Pinpoint the cell where the given text exists, returning its (x, y) midpoint coordinate. 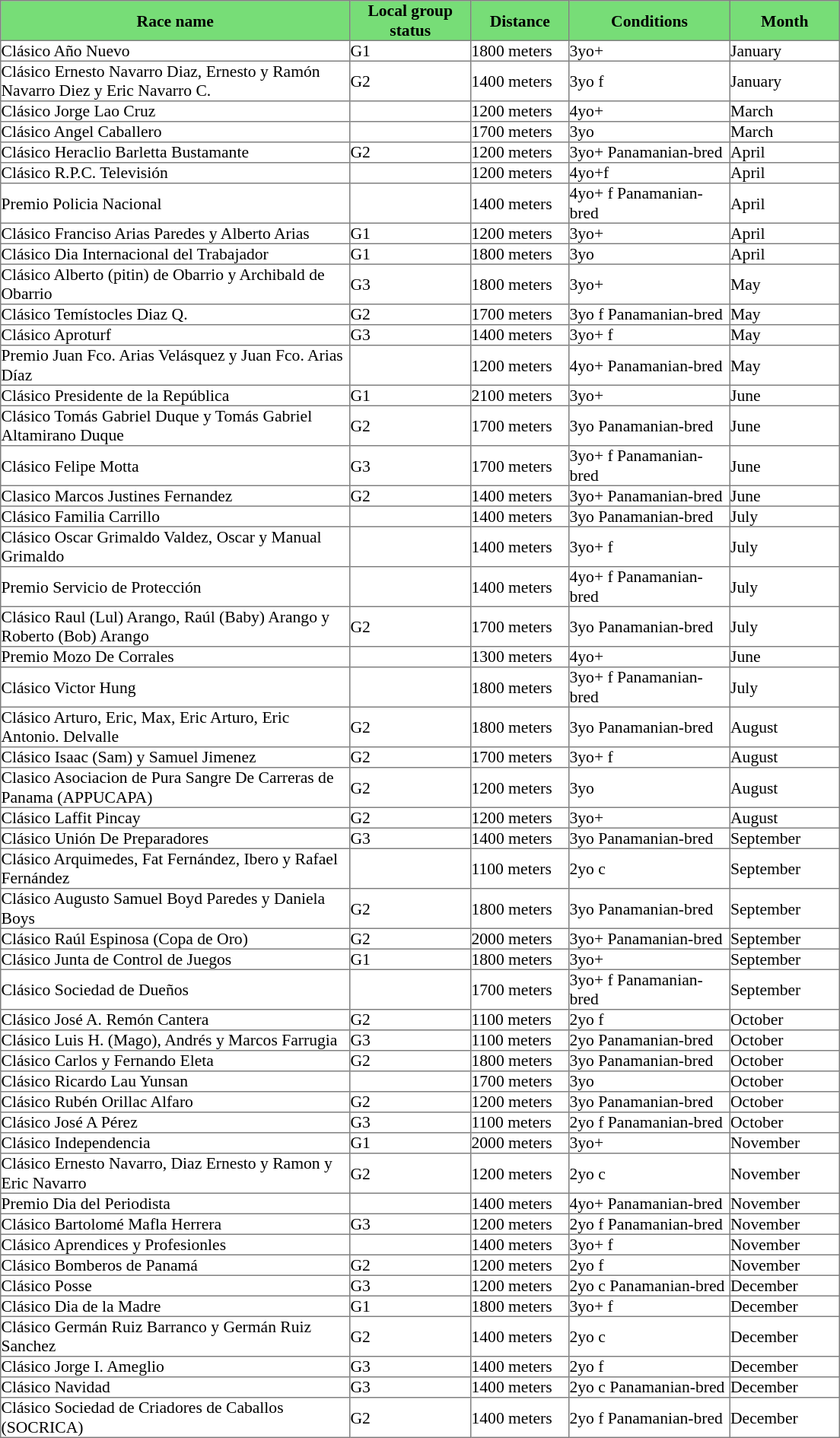
Clásico Raúl Espinosa (Copa de Oro) (175, 939)
4yo+f (650, 173)
Clásico Rubén Orillac Alfaro (175, 1102)
Clásico Carlos y Fernando Eleta (175, 1061)
Clásico Junta de Control de Juegos (175, 959)
Clásico Luis H. (Mago), Andrés y Marcos Farrugia (175, 1041)
Clásico Ernesto Navarro, Diaz Ernesto y Ramon y Eric Navarro (175, 1173)
Clásico Oscar Grimaldo Valdez, Oscar y Manual Grimaldo (175, 546)
Clásico Año Nuevo (175, 50)
Clásico Bartolomé Mafla Herrera (175, 1223)
Clásico Arquimedes, Fat Fernández, Ibero y Rafael Fernández (175, 868)
Month (784, 21)
Clásico Temístocles Diaz Q. (175, 315)
Clásico Victor Hung (175, 687)
Clasico Asociacion de Pura Sangre De Carreras de Panama (APPUCAPA) (175, 787)
Clásico Dia Internacional del Trabajador (175, 254)
1300 meters (520, 657)
Clásico Bomberos de Panamá (175, 1265)
Clásico Jorge Lao Cruz (175, 111)
Race name (175, 21)
Clásico Aproturf (175, 335)
Clásico Angel Caballero (175, 132)
2100 meters (520, 396)
Clásico Presidente de la República (175, 396)
Clásico Independencia (175, 1143)
Clásico Augusto Samuel Boyd Paredes y Daniela Boys (175, 908)
Clásico Felipe Motta (175, 466)
Clásico Ricardo Lau Yunsan (175, 1082)
Premio Policia Nacional (175, 203)
Clásico Alberto (pitin) de Obarrio y Archibald de Obarrio (175, 284)
3yo f (650, 81)
Clásico Jorge I. Ameglio (175, 1366)
Clásico Heraclio Barletta Bustamante (175, 152)
2yo Panamanian-bred (650, 1041)
Clásico Franciso Arias Paredes y Alberto Arias (175, 233)
Clásico José A. Remón Cantera (175, 1020)
Premio Dia del Periodista (175, 1204)
Clásico Raul (Lul) Arango, Raúl (Baby) Arango y Roberto (Bob) Arango (175, 626)
Clásico Isaac (Sam) y Samuel Jimenez (175, 758)
Clásico Sociedad de Criadores de Caballos (SOCRICA) (175, 1417)
Clásico Dia de la Madre (175, 1306)
Conditions (650, 21)
Clásico Aprendices y Profesionles (175, 1245)
Clásico Ernesto Navarro Diaz, Ernesto y Ramón Navarro Diez y Eric Navarro C. (175, 81)
3yo f Panamanian-bred (650, 315)
Clásico Posse (175, 1286)
Clásico Familia Carrillo (175, 516)
Clásico Sociedad de Dueños (175, 989)
Distance (520, 21)
Clásico Germán Ruiz Barranco y Germán Ruiz Sanchez (175, 1336)
Clásico R.P.C. Televisión (175, 173)
Clásico Laffit Pincay (175, 817)
Premio Servicio de Protección (175, 587)
Clasico Marcos Justines Fernandez (175, 496)
Local group status (411, 21)
Clásico Unión De Preparadores (175, 838)
Clásico Navidad (175, 1388)
Clásico Arturo, Eric, Max, Eric Arturo, Eric Antonio. Delvalle (175, 727)
Clásico Tomás Gabriel Duque y Tomás Gabriel Altamirano Duque (175, 425)
Clásico José A Pérez (175, 1123)
Premio Juan Fco. Arias Velásquez y Juan Fco. Arias Díaz (175, 365)
Premio Mozo De Corrales (175, 657)
